From the cell containing the given text, extract its center point as [X, Y] coordinate. 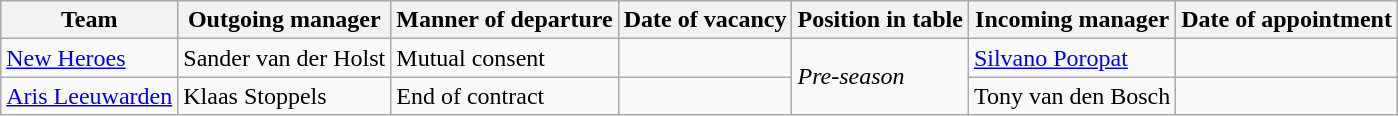
Silvano Poropat [1072, 58]
Sander van der Holst [284, 58]
Klaas Stoppels [284, 96]
Team [90, 20]
Manner of departure [504, 20]
Incoming manager [1072, 20]
Outgoing manager [284, 20]
Tony van den Bosch [1072, 96]
Mutual consent [504, 58]
End of contract [504, 96]
New Heroes [90, 58]
Date of vacancy [705, 20]
Position in table [880, 20]
Aris Leeuwarden [90, 96]
Pre-season [880, 77]
Date of appointment [1287, 20]
